Output the (X, Y) coordinate of the center of the cell containing the given text.  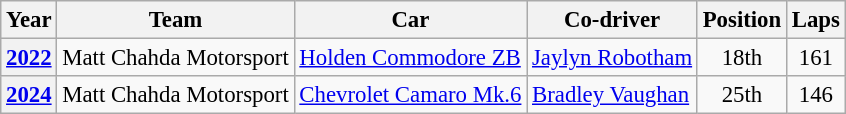
Team (176, 20)
Holden Commodore ZB (410, 58)
Bradley Vaughan (612, 95)
Jaylyn Robotham (612, 58)
2022 (29, 58)
Car (410, 20)
25th (742, 95)
2024 (29, 95)
146 (816, 95)
Laps (816, 20)
Year (29, 20)
161 (816, 58)
18th (742, 58)
Position (742, 20)
Co-driver (612, 20)
Chevrolet Camaro Mk.6 (410, 95)
